Determine the (X, Y) coordinate at the center of the cell enclosing the given text.  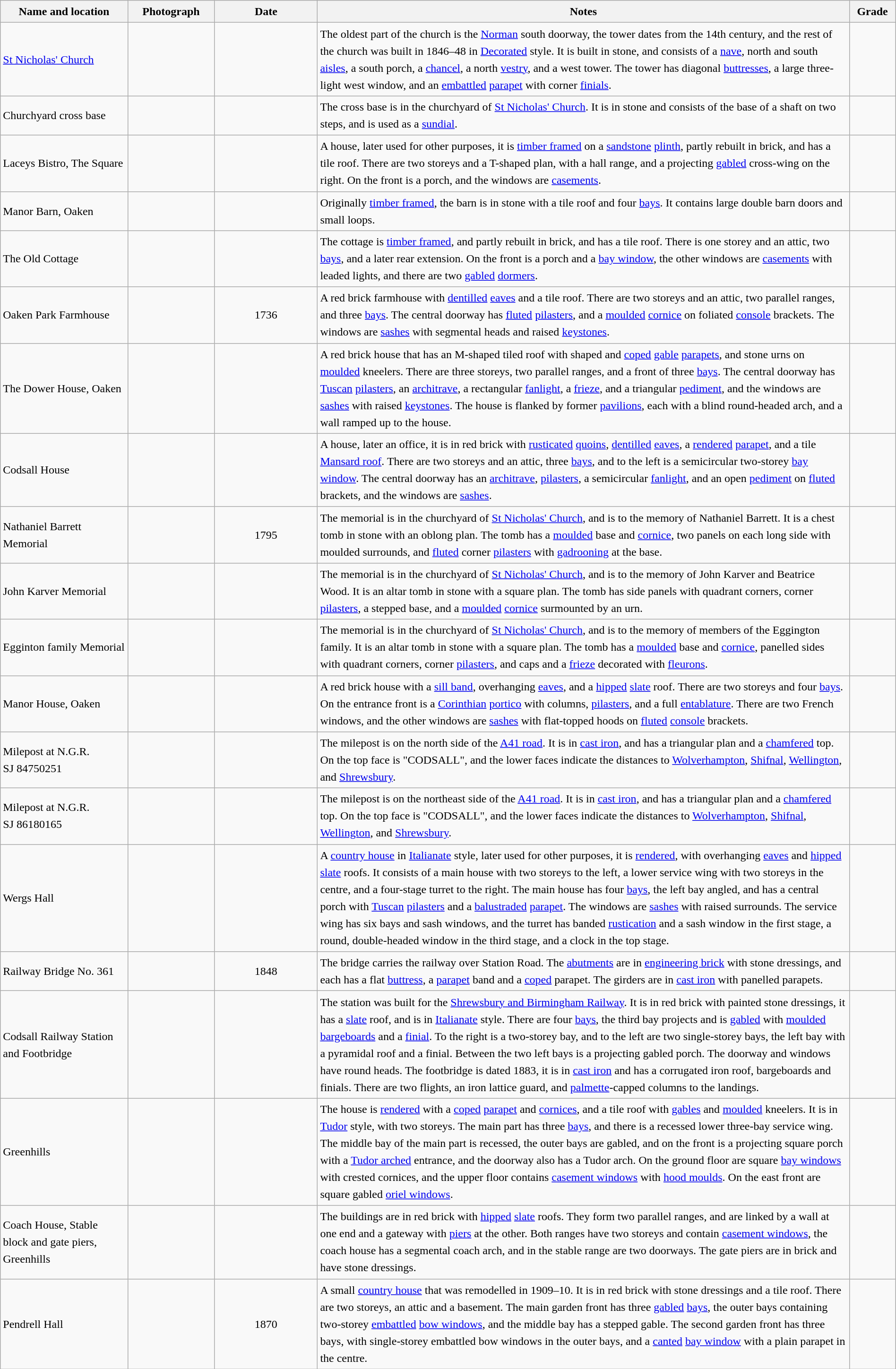
Wergs Hall (64, 898)
1848 (266, 972)
Grade (872, 11)
Railway Bridge No. 361 (64, 972)
Greenhills (64, 1152)
Coach House, Stable block and gate piers, Greenhills (64, 1242)
Egginton family Memorial (64, 647)
John Karver Memorial (64, 591)
The Dower House, Oaken (64, 388)
Manor House, Oaken (64, 704)
The Old Cottage (64, 259)
Photograph (171, 11)
Date (266, 11)
Milepost at N.G.R. SJ 86180165 (64, 817)
Codsall House (64, 470)
St Nicholas' Church (64, 60)
1795 (266, 535)
Manor Barn, Oaken (64, 211)
Milepost at N.G.R. SJ 84750251 (64, 760)
1870 (266, 1324)
Laceys Bistro, The Square (64, 164)
Name and location (64, 11)
Nathaniel Barrett Memorial (64, 535)
Codsall Railway Station and Footbridge (64, 1044)
Notes (583, 11)
Originally timber framed, the barn is in stone with a tile roof and four bays. It contains large double barn doors and small loops. (583, 211)
Oaken Park Farmhouse (64, 315)
Churchyard cross base (64, 115)
Pendrell Hall (64, 1324)
1736 (266, 315)
